Return the (x, y) coordinate for the center point of the cell that contains the specified text.  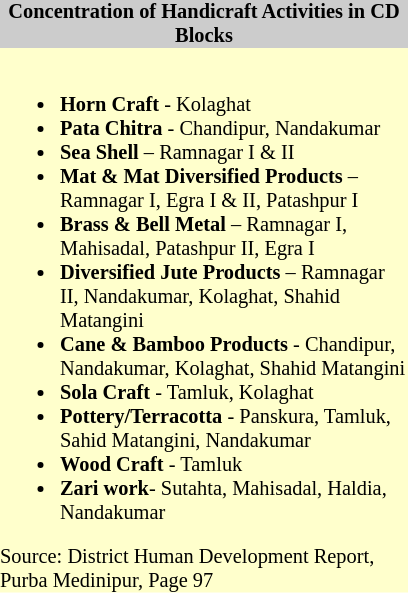
Concentration of Handicraft Activities in CD Blocks (204, 24)
